Pinpoint the cell where the given text exists, returning its [x, y] midpoint coordinate. 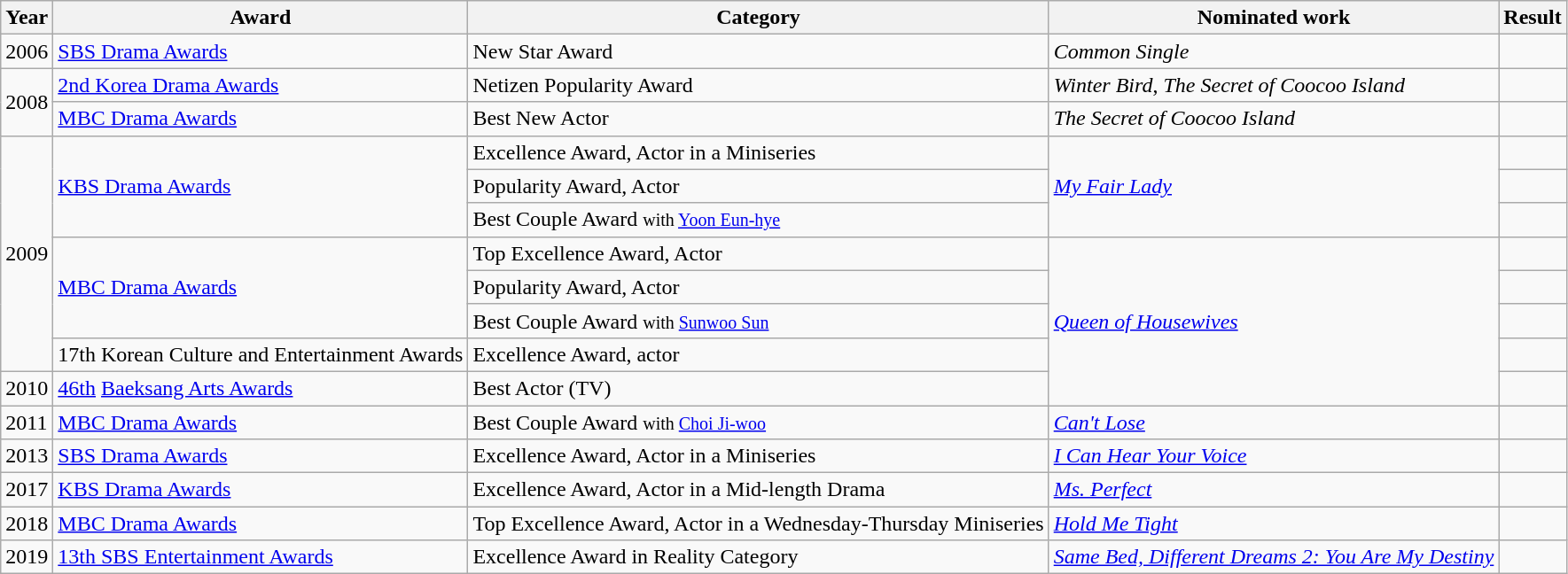
17th Korean Culture and Entertainment Awards [261, 354]
46th Baeksang Arts Awards [261, 388]
2008 [27, 102]
Top Excellence Award, Actor [759, 253]
2013 [27, 456]
2019 [27, 557]
Same Bed, Different Dreams 2: You Are My Destiny [1274, 557]
Best Couple Award with Sunwoo Sun [759, 321]
Netizen Popularity Award [759, 85]
Best Actor (TV) [759, 388]
Category [759, 18]
Top Excellence Award, Actor in a Wednesday-Thursday Miniseries [759, 524]
Year [27, 18]
New Star Award [759, 51]
Hold Me Tight [1274, 524]
Queen of Housewives [1274, 321]
Best Couple Award with Yoon Eun-hye [759, 220]
Excellence Award, actor [759, 354]
Excellence Award, Actor in a Mid-length Drama [759, 490]
2006 [27, 51]
Common Single [1274, 51]
2009 [27, 253]
Ms. Perfect [1274, 490]
Award [261, 18]
2010 [27, 388]
2017 [27, 490]
Excellence Award in Reality Category [759, 557]
Result [1533, 18]
13th SBS Entertainment Awards [261, 557]
Nominated work [1274, 18]
The Secret of Coocoo Island [1274, 119]
2018 [27, 524]
Best New Actor [759, 119]
Best Couple Award with Choi Ji-woo [759, 423]
Winter Bird, The Secret of Coocoo Island [1274, 85]
Can't Lose [1274, 423]
2nd Korea Drama Awards [261, 85]
I Can Hear Your Voice [1274, 456]
My Fair Lady [1274, 186]
2011 [27, 423]
